Find where the given text appears and provide that cell's center as [x, y] coordinate. 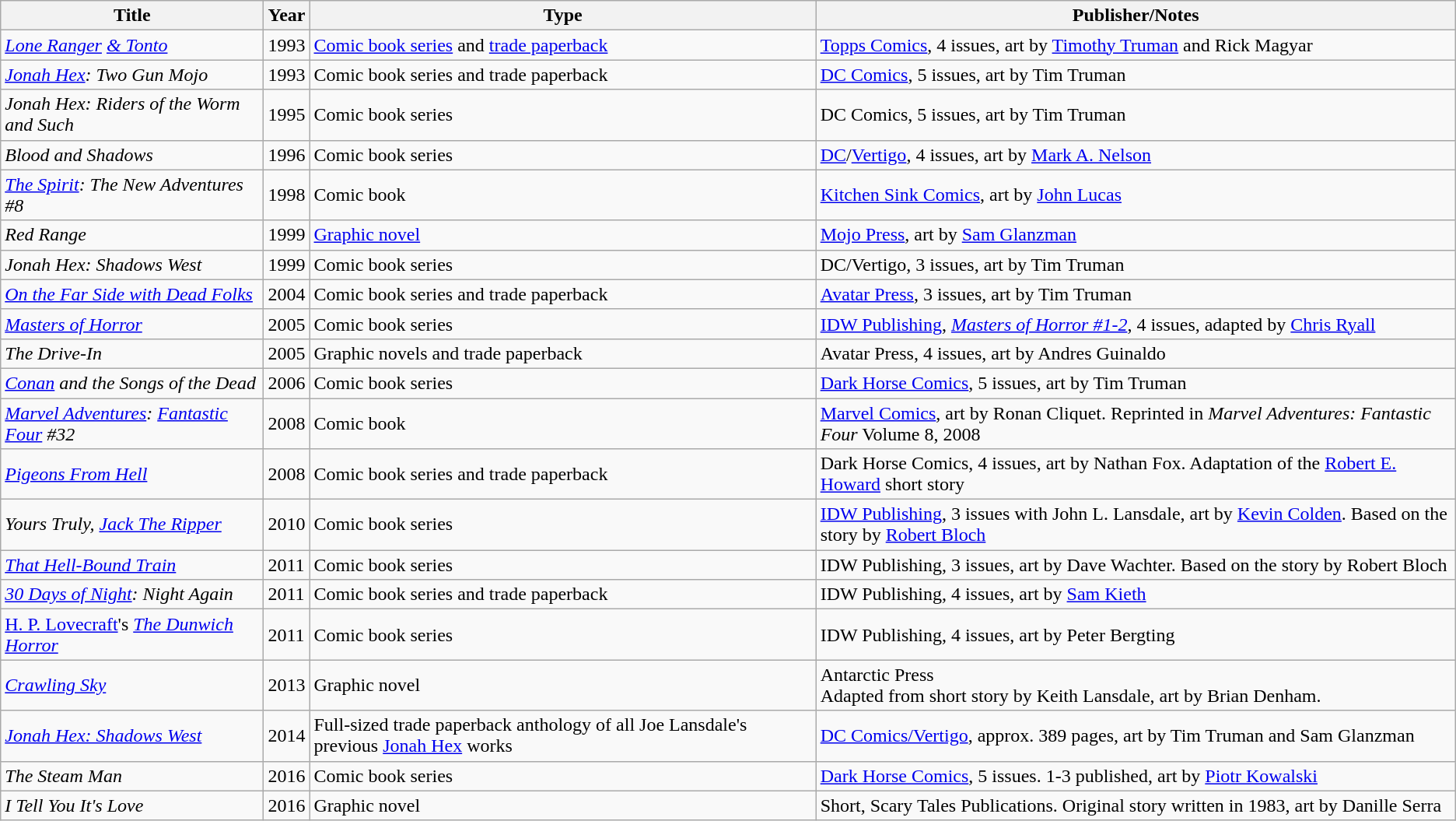
Kitchen Sink Comics, art by John Lucas [1136, 195]
Lone Ranger & Tonto [132, 45]
Avatar Press, 4 issues, art by Andres Guinaldo [1136, 353]
Pigeons From Hell [132, 475]
On the Far Side with Dead Folks [132, 294]
Jonah Hex: Two Gun Mojo [132, 75]
Marvel Adventures: Fantastic Four #32 [132, 423]
Mojo Press, art by Sam Glanzman [1136, 235]
1996 [286, 155]
Topps Comics, 4 issues, art by Timothy Truman and Rick Magyar [1136, 45]
Blood and Shadows [132, 155]
DC Comics/Vertigo, approx. 389 pages, art by Tim Truman and Sam Glanzman [1136, 736]
H. P. Lovecraft's The Dunwich Horror [132, 635]
Dark Horse Comics, 5 issues, art by Tim Truman [1136, 383]
The Spirit: The New Adventures #8 [132, 195]
2006 [286, 383]
2010 [286, 525]
Dark Horse Comics, 4 issues, art by Nathan Fox. Adaptation of the Robert E. Howard short story [1136, 475]
Short, Scary Tales Publications. Original story written in 1983, art by Danille Serra [1136, 805]
IDW Publishing, 4 issues, art by Peter Bergting [1136, 635]
Year [286, 16]
IDW Publishing, 3 issues, art by Dave Wachter. Based on the story by Robert Bloch [1136, 565]
Conan and the Songs of the Dead [132, 383]
That Hell-Bound Train [132, 565]
IDW Publishing, 3 issues with John L. Lansdale, art by Kevin Colden. Based on the story by Robert Bloch [1136, 525]
Dark Horse Comics, 5 issues. 1-3 published, art by Piotr Kowalski [1136, 776]
Title [132, 16]
Publisher/Notes [1136, 16]
Red Range [132, 235]
2013 [286, 685]
Crawling Sky [132, 685]
Marvel Comics, art by Ronan Cliquet. Reprinted in Marvel Adventures: Fantastic Four Volume 8, 2008 [1136, 423]
Avatar Press, 3 issues, art by Tim Truman [1136, 294]
DC/Vertigo, 3 issues, art by Tim Truman [1136, 265]
Jonah Hex: Riders of the Worm and Such [132, 115]
2004 [286, 294]
IDW Publishing, 4 issues, art by Sam Kieth [1136, 595]
Graphic novels and trade paperback [563, 353]
2014 [286, 736]
1998 [286, 195]
Yours Truly, Jack The Ripper [132, 525]
1995 [286, 115]
I Tell You It's Love [132, 805]
The Steam Man [132, 776]
30 Days of Night: Night Again [132, 595]
Full-sized trade paperback anthology of all Joe Lansdale's previous Jonah Hex works [563, 736]
Antarctic PressAdapted from short story by Keith Lansdale, art by Brian Denham. [1136, 685]
IDW Publishing, Masters of Horror #1-2, 4 issues, adapted by Chris Ryall [1136, 324]
DC/Vertigo, 4 issues, art by Mark A. Nelson [1136, 155]
Type [563, 16]
Masters of Horror [132, 324]
The Drive-In [132, 353]
